Return the (x, y) coordinate for the center point of the cell that contains the specified text.  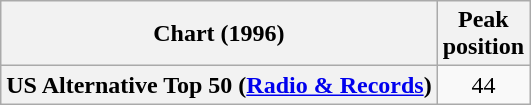
44 (483, 85)
Peakposition (483, 34)
Chart (1996) (219, 34)
US Alternative Top 50 (Radio & Records) (219, 85)
